Detect which cell encompasses the target text, then output its [x, y] center coordinate. 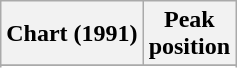
Chart (1991) [72, 34]
Peakposition [189, 34]
